For the text-containing cell, return its midpoint in (X, Y) coordinate format. 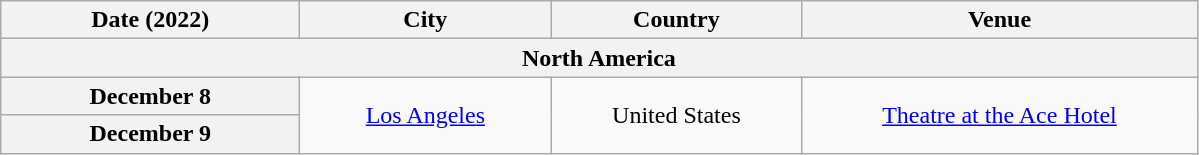
Venue (1000, 20)
Los Angeles (426, 115)
December 9 (150, 134)
Country (676, 20)
City (426, 20)
Date (2022) (150, 20)
North America (599, 58)
December 8 (150, 96)
United States (676, 115)
Theatre at the Ace Hotel (1000, 115)
